Identify which cell holds the provided text, then report its [X, Y] central coordinate. 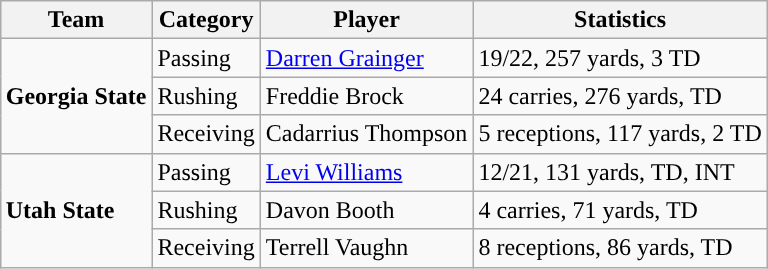
19/22, 257 yards, 3 TD [620, 58]
Darren Grainger [366, 58]
Davon Booth [366, 210]
Statistics [620, 20]
4 carries, 71 yards, TD [620, 210]
Team [76, 20]
24 carries, 276 yards, TD [620, 96]
8 receptions, 86 yards, TD [620, 248]
Cadarrius Thompson [366, 134]
Georgia State [76, 96]
Levi Williams [366, 172]
12/21, 131 yards, TD, INT [620, 172]
Player [366, 20]
Freddie Brock [366, 96]
Terrell Vaughn [366, 248]
Utah State [76, 210]
Category [206, 20]
5 receptions, 117 yards, 2 TD [620, 134]
